Scan for the cell matching the given text and deliver its [x, y] coordinate at center. 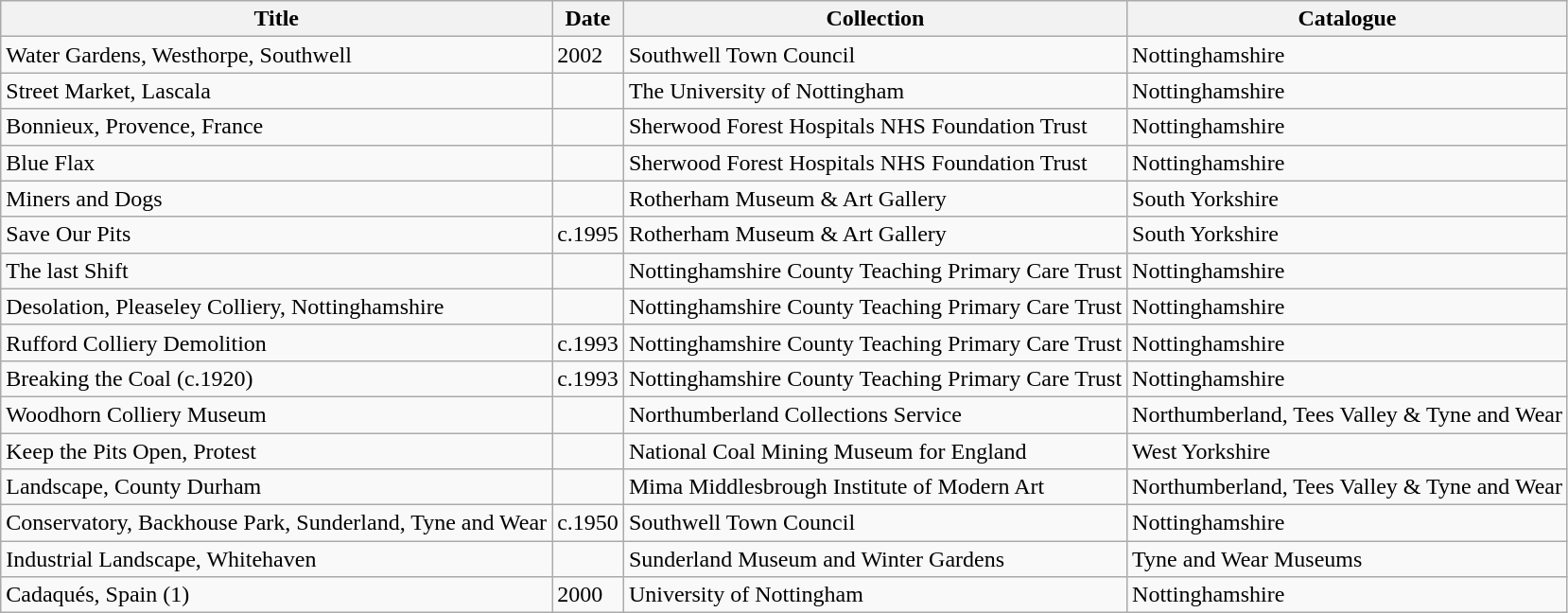
Conservatory, Backhouse Park, Sunderland, Tyne and Wear [276, 523]
Industrial Landscape, Whitehaven [276, 559]
Blue Flax [276, 163]
Collection [875, 19]
National Coal Mining Museum for England [875, 451]
Keep the Pits Open, Protest [276, 451]
Title [276, 19]
Street Market, Lascala [276, 91]
The University of Nottingham [875, 91]
Miners and Dogs [276, 199]
University of Nottingham [875, 595]
Save Our Pits [276, 235]
Landscape, County Durham [276, 487]
Sunderland Museum and Winter Gardens [875, 559]
c.1950 [588, 523]
Rufford Colliery Demolition [276, 342]
Mima Middlesbrough Institute of Modern Art [875, 487]
Woodhorn Colliery Museum [276, 414]
Catalogue [1348, 19]
Breaking the Coal (c.1920) [276, 378]
Water Gardens, Westhorpe, Southwell [276, 55]
Tyne and Wear Museums [1348, 559]
Bonnieux, Provence, France [276, 127]
c.1995 [588, 235]
2002 [588, 55]
Desolation, Pleaseley Colliery, Nottinghamshire [276, 306]
Date [588, 19]
Cadaqués, Spain (1) [276, 595]
The last Shift [276, 271]
West Yorkshire [1348, 451]
Northumberland Collections Service [875, 414]
2000 [588, 595]
